For the text-containing cell, return its midpoint in [X, Y] coordinate format. 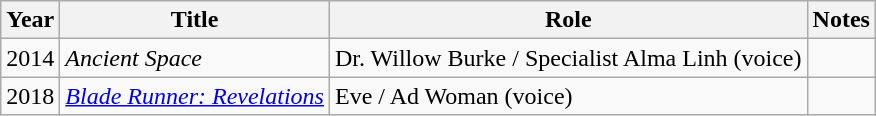
Year [30, 20]
2018 [30, 96]
Dr. Willow Burke / Specialist Alma Linh (voice) [568, 58]
Role [568, 20]
Blade Runner: Revelations [195, 96]
Eve / Ad Woman (voice) [568, 96]
Ancient Space [195, 58]
2014 [30, 58]
Notes [841, 20]
Title [195, 20]
